Determine the (X, Y) coordinate at the center of the cell enclosing the given text.  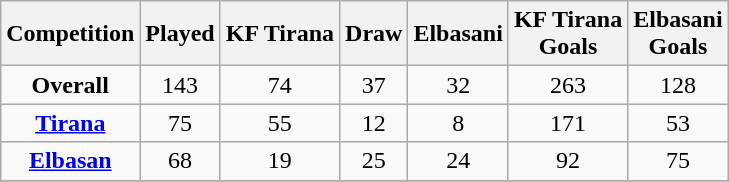
128 (678, 85)
KF Tirana (280, 34)
143 (180, 85)
8 (458, 123)
74 (280, 85)
Elbasan (70, 161)
Overall (70, 85)
Elbasani (458, 34)
92 (568, 161)
KF Tirana Goals (568, 34)
Elbasani Goals (678, 34)
32 (458, 85)
171 (568, 123)
19 (280, 161)
12 (374, 123)
Draw (374, 34)
37 (374, 85)
263 (568, 85)
53 (678, 123)
24 (458, 161)
25 (374, 161)
55 (280, 123)
Competition (70, 34)
68 (180, 161)
Tirana (70, 123)
Played (180, 34)
